Output the [x, y] coordinate of the center of the cell containing the given text.  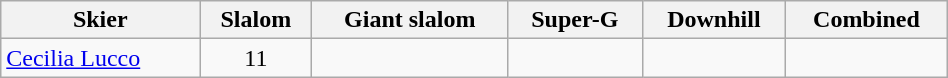
Slalom [256, 20]
Cecilia Lucco [100, 58]
Super-G [574, 20]
Downhill [714, 20]
Combined [867, 20]
11 [256, 58]
Giant slalom [410, 20]
Skier [100, 20]
